Locate the cell with the specified text and output its [X, Y] center coordinate. 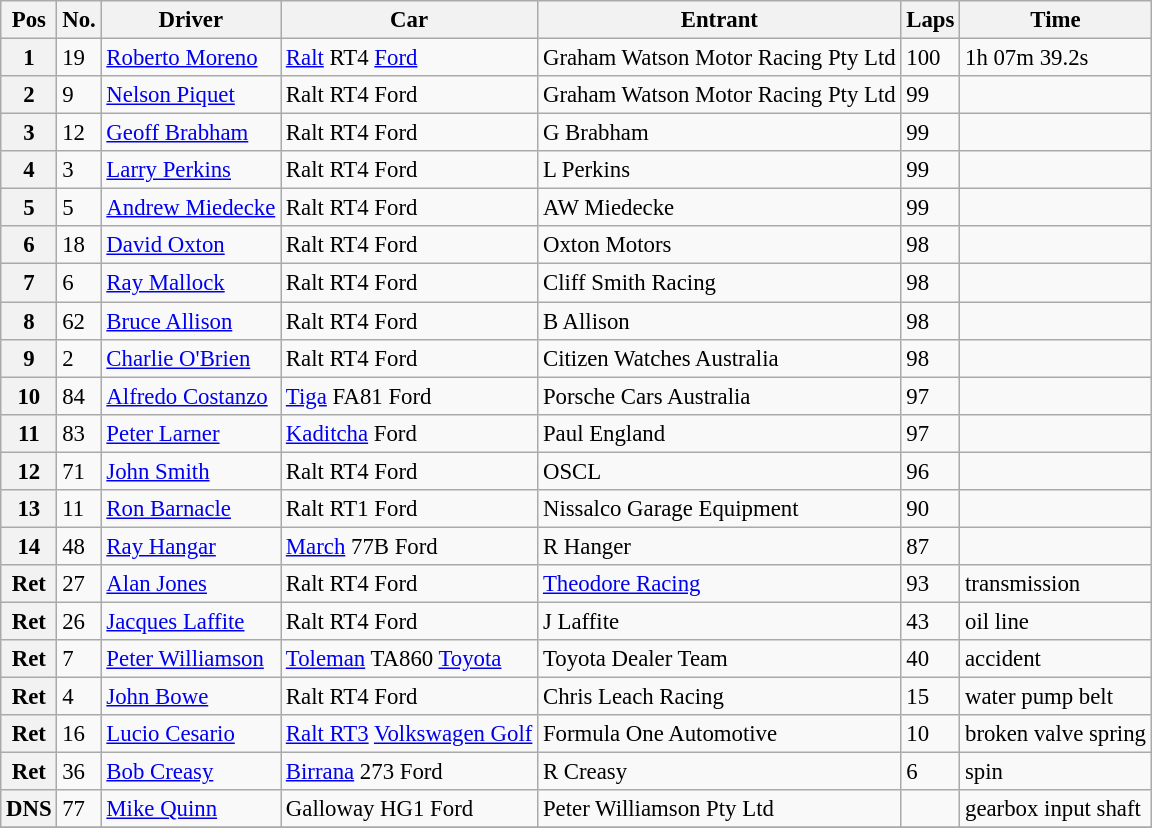
accident [1056, 659]
Peter Williamson Pty Ltd [720, 809]
Andrew Miedecke [190, 208]
Oxton Motors [720, 245]
1h 07m 39.2s [1056, 58]
Ray Mallock [190, 283]
Citizen Watches Australia [720, 358]
1 [29, 58]
Jacques Laffite [190, 621]
96 [930, 471]
Theodore Racing [720, 584]
David Oxton [190, 245]
gearbox input shaft [1056, 809]
Formula One Automotive [720, 734]
84 [79, 396]
19 [79, 58]
Ralt RT3 Volkswagen Golf [410, 734]
Tiga FA81 Ford [410, 396]
R Hanger [720, 546]
Alfredo Costanzo [190, 396]
93 [930, 584]
Porsche Cars Australia [720, 396]
March 77B Ford [410, 546]
Laps [930, 20]
John Bowe [190, 697]
Toyota Dealer Team [720, 659]
83 [79, 433]
G Brabham [720, 133]
77 [79, 809]
Birrana 273 Ford [410, 772]
Bruce Allison [190, 321]
8 [29, 321]
15 [930, 697]
Cliff Smith Racing [720, 283]
90 [930, 509]
Roberto Moreno [190, 58]
Nissalco Garage Equipment [720, 509]
Pos [29, 20]
Lucio Cesario [190, 734]
Bob Creasy [190, 772]
spin [1056, 772]
Car [410, 20]
16 [79, 734]
L Perkins [720, 170]
Mike Quinn [190, 809]
62 [79, 321]
Alan Jones [190, 584]
Charlie O'Brien [190, 358]
Ron Barnacle [190, 509]
R Creasy [720, 772]
36 [79, 772]
27 [79, 584]
Geoff Brabham [190, 133]
Chris Leach Racing [720, 697]
oil line [1056, 621]
Entrant [720, 20]
John Smith [190, 471]
Driver [190, 20]
100 [930, 58]
Nelson Piquet [190, 95]
43 [930, 621]
transmission [1056, 584]
Ray Hangar [190, 546]
OSCL [720, 471]
14 [29, 546]
Paul England [720, 433]
AW Miedecke [720, 208]
Peter Williamson [190, 659]
13 [29, 509]
B Allison [720, 321]
Galloway HG1 Ford [410, 809]
40 [930, 659]
26 [79, 621]
71 [79, 471]
Larry Perkins [190, 170]
No. [79, 20]
J Laffite [720, 621]
water pump belt [1056, 697]
Ralt RT1 Ford [410, 509]
Kaditcha Ford [410, 433]
DNS [29, 809]
18 [79, 245]
broken valve spring [1056, 734]
Toleman TA860 Toyota [410, 659]
48 [79, 546]
Peter Larner [190, 433]
Time [1056, 20]
87 [930, 546]
